Extract the (x, y) coordinate from the center of the cell holding the provided text.  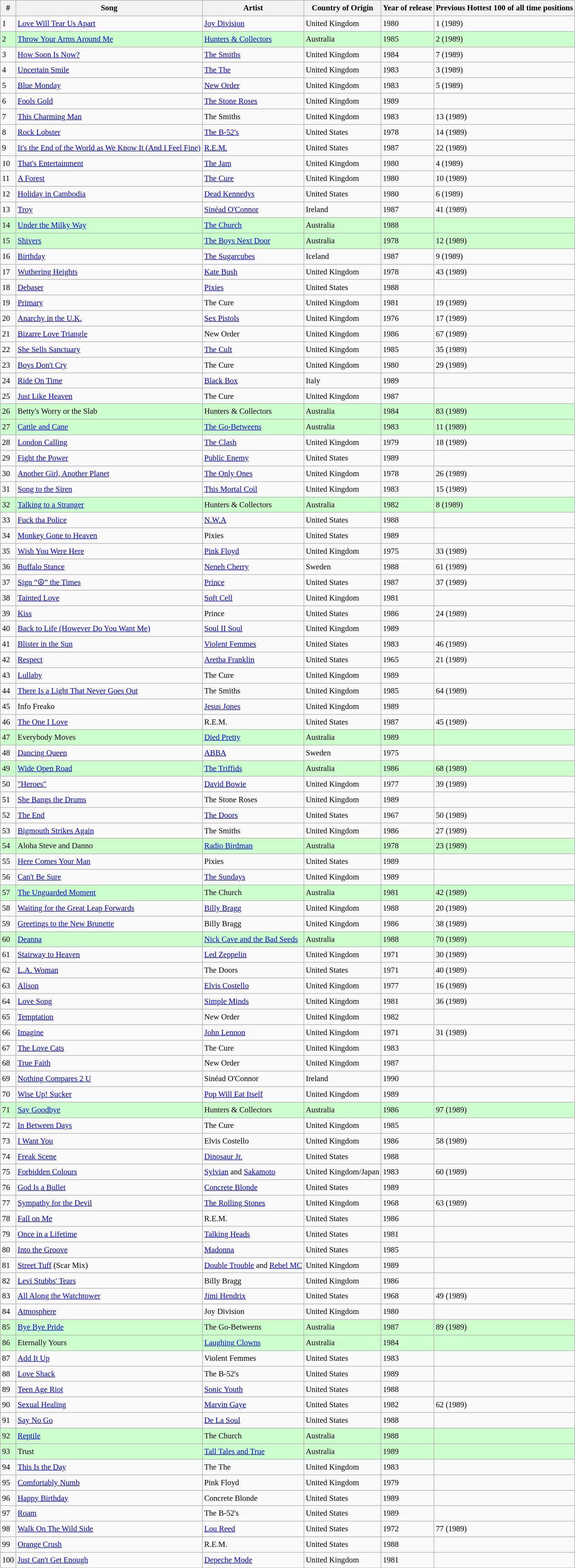
Italy (342, 380)
Dancing Queen (109, 753)
14 (1989) (504, 132)
Love Song (109, 1001)
94 (8, 1467)
Jesus Jones (253, 706)
58 (8, 909)
18 (8, 288)
7 (1989) (504, 55)
17 (8, 272)
40 (8, 629)
23 (1989) (504, 846)
Street Tuff (Scar Mix) (109, 1265)
Rock Lobster (109, 132)
79 (8, 1234)
Alison (109, 986)
Uncertain Smile (109, 70)
82 (8, 1281)
Tall Tales and True (253, 1451)
61 (8, 955)
Jimi Hendrix (253, 1296)
26 (8, 412)
2 (1989) (504, 40)
91 (8, 1421)
N.W.A (253, 520)
45 (1989) (504, 722)
Dinosaur Jr. (253, 1157)
9 (8, 148)
4 (8, 70)
11 (1989) (504, 427)
83 (8, 1296)
53 (8, 831)
Everybody Moves (109, 737)
Previous Hottest 100 of all time positions (504, 8)
The Only Ones (253, 474)
Soft Cell (253, 598)
49 (8, 769)
ABBA (253, 753)
United Kingdom/Japan (342, 1172)
God Is a Bullet (109, 1188)
44 (8, 691)
35 (8, 552)
Iceland (342, 256)
19 (1989) (504, 303)
67 (1989) (504, 334)
30 (1989) (504, 955)
75 (8, 1172)
The Sundays (253, 877)
Primary (109, 303)
Deanna (109, 939)
2 (8, 40)
59 (8, 924)
83 (1989) (504, 412)
97 (8, 1514)
41 (8, 645)
22 (8, 349)
45 (8, 706)
Eternally Yours (109, 1343)
1965 (408, 660)
Wish You Were Here (109, 552)
92 (8, 1436)
The Clash (253, 443)
Blue Monday (109, 86)
Respect (109, 660)
14 (8, 225)
Artist (253, 8)
This Mortal Coil (253, 489)
Lullaby (109, 676)
39 (8, 613)
10 (1989) (504, 179)
Info Freako (109, 706)
11 (8, 179)
43 (8, 676)
73 (8, 1141)
Holiday in Cambodia (109, 194)
10 (8, 164)
86 (8, 1343)
27 (1989) (504, 831)
Marvin Gaye (253, 1405)
81 (8, 1265)
63 (8, 986)
80 (8, 1250)
77 (8, 1203)
The Sugarcubes (253, 256)
1972 (408, 1529)
38 (8, 598)
60 (1989) (504, 1172)
15 (1989) (504, 489)
Fuck tha Police (109, 520)
33 (8, 520)
Roam (109, 1514)
Depeche Mode (253, 1560)
3 (1989) (504, 70)
68 (8, 1064)
Love Shack (109, 1374)
31 (1989) (504, 1033)
This Is the Day (109, 1467)
Neneh Cherry (253, 567)
Led Zeppelin (253, 955)
8 (8, 132)
Lou Reed (253, 1529)
62 (1989) (504, 1405)
5 (8, 86)
In Between Days (109, 1125)
Died Pretty (253, 737)
The End (109, 815)
Pop Will Eat Itself (253, 1094)
She Sells Sanctuary (109, 349)
The Unguarded Moment (109, 893)
4 (1989) (504, 164)
76 (8, 1188)
Orange Crush (109, 1545)
Comfortably Numb (109, 1482)
72 (8, 1125)
Wuthering Heights (109, 272)
Say No Go (109, 1421)
Sylvian and Sakamoto (253, 1172)
69 (8, 1079)
97 (1989) (504, 1110)
Here Comes Your Man (109, 861)
Bizarre Love Triangle (109, 334)
41 (1989) (504, 210)
38 (1989) (504, 924)
25 (8, 396)
49 (1989) (504, 1296)
36 (1989) (504, 1001)
Anarchy in the U.K. (109, 319)
Love Will Tear Us Apart (109, 24)
Stairway to Heaven (109, 955)
Into the Groove (109, 1250)
Monkey Gone to Heaven (109, 536)
Freak Scene (109, 1157)
Can't Be Sure (109, 877)
32 (8, 505)
That's Entertainment (109, 164)
Another Girl, Another Planet (109, 474)
56 (8, 877)
Country of Origin (342, 8)
Kate Bush (253, 272)
Add It Up (109, 1358)
The Love Cats (109, 1048)
Fools Gold (109, 101)
Wise Up! Sucker (109, 1094)
55 (8, 861)
67 (8, 1048)
12 (8, 194)
Levi Stubbs' Tears (109, 1281)
52 (8, 815)
57 (8, 893)
20 (1989) (504, 909)
58 (1989) (504, 1141)
1 (8, 24)
37 (8, 582)
31 (8, 489)
Public Enemy (253, 458)
Back to Life (However Do You Want Me) (109, 629)
99 (8, 1545)
Aretha Franklin (253, 660)
Tainted Love (109, 598)
Fight the Power (109, 458)
Kiss (109, 613)
21 (1989) (504, 660)
46 (1989) (504, 645)
True Faith (109, 1064)
Under the Milky Way (109, 225)
15 (8, 241)
Soul II Soul (253, 629)
Teen Age Riot (109, 1390)
70 (1989) (504, 939)
13 (1989) (504, 116)
28 (8, 443)
51 (8, 800)
Debaser (109, 288)
There Is a Light That Never Goes Out (109, 691)
16 (1989) (504, 986)
66 (8, 1033)
6 (1989) (504, 194)
37 (1989) (504, 582)
She Bangs the Drums (109, 800)
I Want You (109, 1141)
24 (8, 380)
61 (1989) (504, 567)
Shivers (109, 241)
Troy (109, 210)
50 (1989) (504, 815)
Sympathy for the Devil (109, 1203)
20 (8, 319)
Greetings to the New Brunette (109, 924)
43 (1989) (504, 272)
9 (1989) (504, 256)
Wide Open Road (109, 769)
Sign “☮” the Times (109, 582)
46 (8, 722)
85 (8, 1327)
Boys Don't Cry (109, 365)
Double Trouble and Rebel MC (253, 1265)
39 (1989) (504, 784)
40 (1989) (504, 970)
Nothing Compares 2 U (109, 1079)
89 (1989) (504, 1327)
50 (8, 784)
Atmosphere (109, 1312)
Walk On The Wild Side (109, 1529)
Sonic Youth (253, 1390)
74 (8, 1157)
29 (8, 458)
63 (1989) (504, 1203)
De La Soul (253, 1421)
13 (8, 210)
60 (8, 939)
The Cult (253, 349)
3 (8, 55)
19 (8, 303)
70 (8, 1094)
Temptation (109, 1017)
Fall on Me (109, 1218)
7 (8, 116)
47 (8, 737)
68 (1989) (504, 769)
Just Like Heaven (109, 396)
Happy Birthday (109, 1498)
90 (8, 1405)
Simple Minds (253, 1001)
54 (8, 846)
Birthday (109, 256)
Betty's Worry or the Slab (109, 412)
22 (1989) (504, 148)
84 (8, 1312)
Buffalo Stance (109, 567)
A Forest (109, 179)
64 (8, 1001)
Once in a Lifetime (109, 1234)
100 (8, 1560)
48 (8, 753)
Song (109, 8)
John Lennon (253, 1033)
1 (1989) (504, 24)
Talking to a Stranger (109, 505)
1990 (408, 1079)
London Calling (109, 443)
88 (8, 1374)
12 (1989) (504, 241)
Year of release (408, 8)
95 (8, 1482)
Laughing Clowns (253, 1343)
89 (8, 1390)
1967 (408, 815)
30 (8, 474)
71 (8, 1110)
Song to the Siren (109, 489)
This Charming Man (109, 116)
Radio Birdman (253, 846)
23 (8, 365)
Just Can't Get Enough (109, 1560)
Waiting for the Great Leap Forwards (109, 909)
24 (1989) (504, 613)
Sexual Healing (109, 1405)
L.A. Woman (109, 970)
Imagine (109, 1033)
Say Goodbye (109, 1110)
42 (8, 660)
Sex Pistols (253, 319)
98 (8, 1529)
The Triffids (253, 769)
Aloha Steve and Danno (109, 846)
Nick Cave and the Bad Seeds (253, 939)
It's the End of the World as We Know It (And I Feel Fine) (109, 148)
93 (8, 1451)
The Jam (253, 164)
5 (1989) (504, 86)
29 (1989) (504, 365)
How Soon Is Now? (109, 55)
87 (8, 1358)
21 (8, 334)
33 (1989) (504, 552)
34 (8, 536)
8 (1989) (504, 505)
35 (1989) (504, 349)
42 (1989) (504, 893)
All Along the Watchtower (109, 1296)
6 (8, 101)
Madonna (253, 1250)
Talking Heads (253, 1234)
1976 (408, 319)
96 (8, 1498)
Bigmouth Strikes Again (109, 831)
Black Box (253, 380)
27 (8, 427)
The Boys Next Door (253, 241)
Trust (109, 1451)
64 (1989) (504, 691)
65 (8, 1017)
Blister in the Sun (109, 645)
Cattle and Cane (109, 427)
Reptile (109, 1436)
"Heroes" (109, 784)
Throw Your Arms Around Me (109, 40)
26 (1989) (504, 474)
17 (1989) (504, 319)
Ride On Time (109, 380)
# (8, 8)
David Bowie (253, 784)
62 (8, 970)
78 (8, 1218)
36 (8, 567)
Forbidden Colours (109, 1172)
18 (1989) (504, 443)
Dead Kennedys (253, 194)
The Rolling Stones (253, 1203)
Bye Bye Pride (109, 1327)
77 (1989) (504, 1529)
16 (8, 256)
The One I Love (109, 722)
